Provide the (X, Y) coordinate of the cell's center where the given text is located.  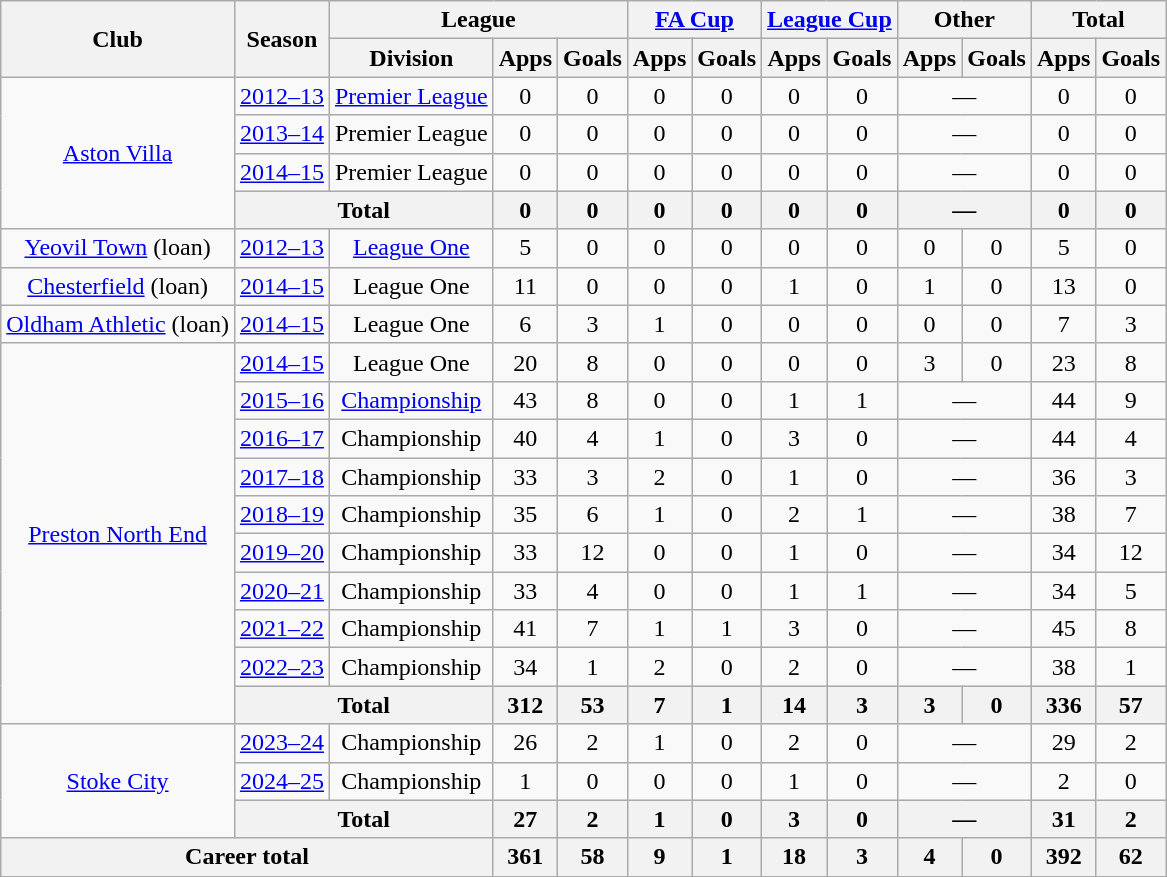
13 (1063, 286)
23 (1063, 362)
31 (1063, 819)
2015–16 (282, 400)
2022–23 (282, 667)
26 (525, 743)
2017–18 (282, 477)
Chesterfield (loan) (118, 286)
Season (282, 39)
312 (525, 705)
Stoke City (118, 781)
36 (1063, 477)
41 (525, 629)
Preston North End (118, 534)
Career total (247, 857)
League Cup (830, 20)
35 (525, 515)
43 (525, 400)
2013–14 (282, 134)
2021–22 (282, 629)
Division (411, 58)
2024–25 (282, 781)
Club (118, 39)
2016–17 (282, 438)
53 (593, 705)
58 (593, 857)
18 (794, 857)
62 (1131, 857)
2018–19 (282, 515)
FA Cup (694, 20)
11 (525, 286)
336 (1063, 705)
Aston Villa (118, 153)
2020–21 (282, 591)
57 (1131, 705)
2019–20 (282, 553)
2023–24 (282, 743)
14 (794, 705)
361 (525, 857)
Oldham Athletic (loan) (118, 324)
Other (964, 20)
392 (1063, 857)
27 (525, 819)
29 (1063, 743)
45 (1063, 629)
40 (525, 438)
League (478, 20)
20 (525, 362)
Yeovil Town (loan) (118, 248)
